Determine the [x, y] coordinate at the center of the cell enclosing the given text.  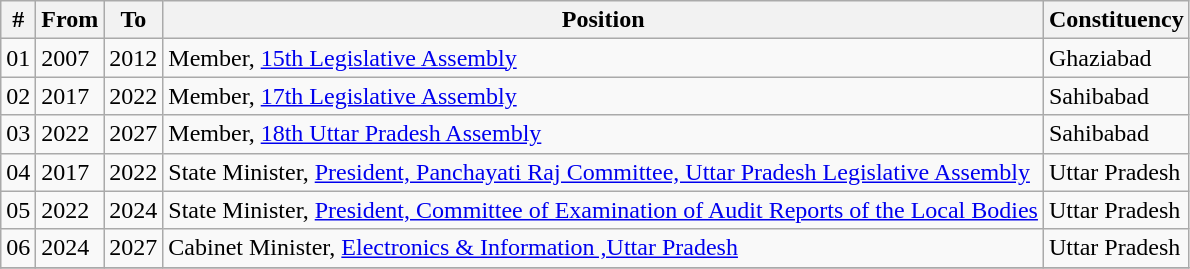
Position [604, 20]
From [70, 20]
Member, 15th Legislative Assembly [604, 58]
2007 [70, 58]
2012 [134, 58]
02 [18, 96]
Member, 18th Uttar Pradesh Assembly [604, 134]
State Minister, President, Panchayati Raj Committee, Uttar Pradesh Legislative Assembly [604, 172]
State Minister, President, Committee of Examination of Audit Reports of the Local Bodies [604, 210]
Ghaziabad [1116, 58]
04 [18, 172]
03 [18, 134]
To [134, 20]
Cabinet Minister, Electronics & Information ,Uttar Pradesh [604, 248]
# [18, 20]
01 [18, 58]
Constituency [1116, 20]
Member, 17th Legislative Assembly [604, 96]
06 [18, 248]
05 [18, 210]
